For the text-containing cell, return its midpoint in (X, Y) coordinate format. 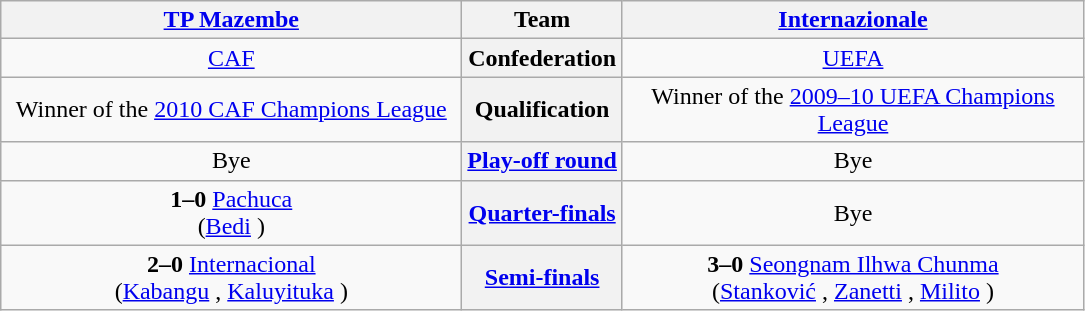
Confederation (542, 58)
Quarter-finals (542, 212)
Internazionale (852, 20)
3–0 Seongnam Ilhwa Chunma(Stanković , Zanetti , Milito ) (852, 278)
Play-off round (542, 161)
2–0 Internacional(Kabangu , Kaluyituka ) (232, 278)
Winner of the 2010 CAF Champions League (232, 110)
Team (542, 20)
CAF (232, 58)
UEFA (852, 58)
1–0 Pachuca(Bedi ) (232, 212)
Semi-finals (542, 278)
TP Mazembe (232, 20)
Qualification (542, 110)
Winner of the 2009–10 UEFA Champions League (852, 110)
